Determine the [x, y] coordinate at the center of the cell enclosing the given text.  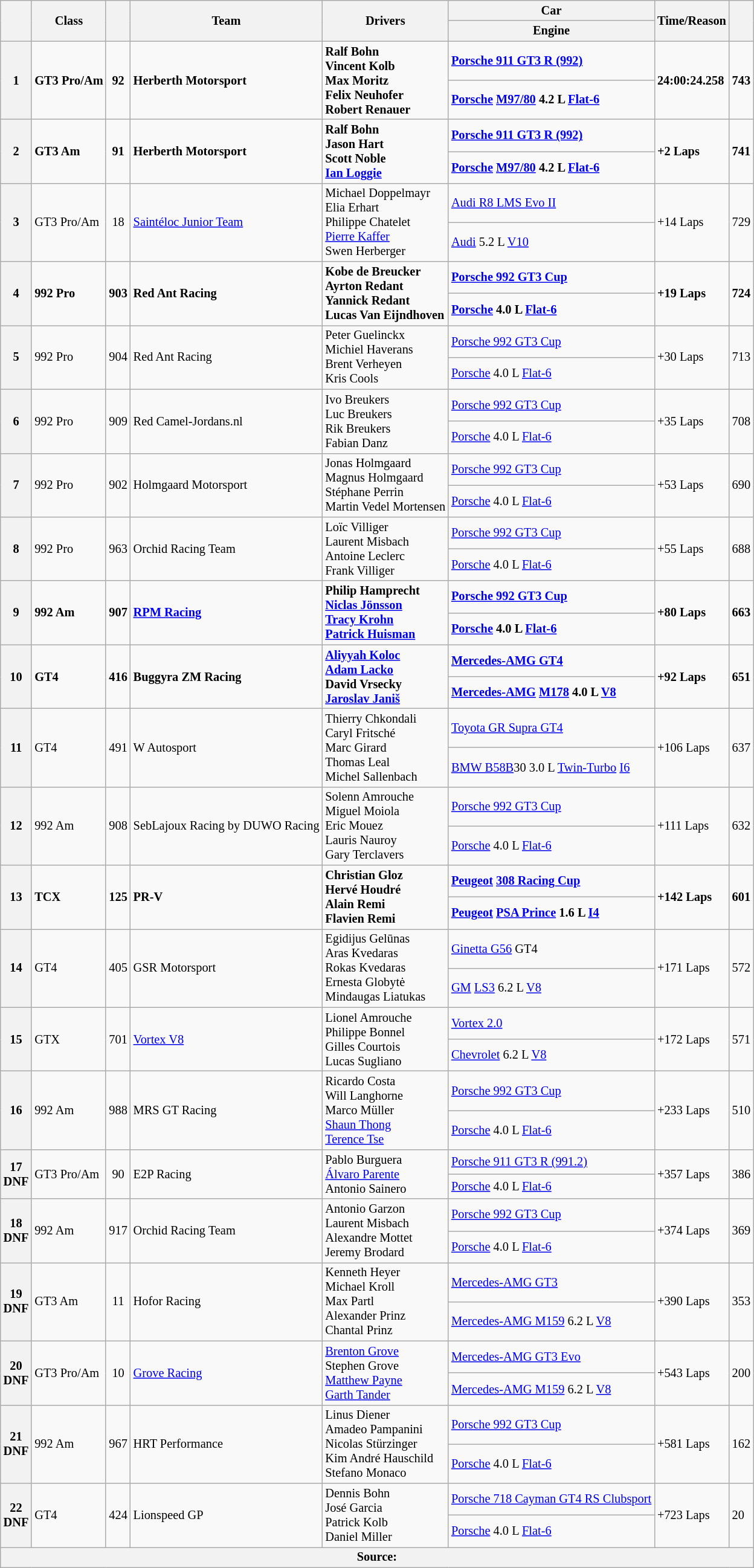
Time/Reason [692, 21]
13 [16, 897]
12 [16, 826]
917 [118, 1231]
Egidijus Gelūnas Aras Kvedaras Rokas Kvedaras Ernesta Globytė Mindaugas Liatukas [385, 968]
+92 Laps [692, 677]
724 [741, 294]
RPM Racing [227, 613]
14 [16, 968]
903 [118, 294]
Mercedes-AMG GT4 [551, 661]
18DNF [16, 1231]
729 [741, 222]
713 [741, 357]
+53 Laps [692, 485]
+2 Laps [692, 151]
908 [118, 826]
386 [741, 1174]
22DNF [16, 1515]
Vortex V8 [227, 1039]
Engine [551, 31]
Toyota GR Supra GT4 [551, 728]
BMW B58B30 3.0 L Twin-Turbo I6 [551, 767]
7 [16, 485]
+142 Laps [692, 897]
Grove Racing [227, 1373]
Pablo Burguera Álvaro Parente Antonio Sainero [385, 1174]
Lionspeed GP [227, 1515]
Michael Doppelmayr Elia Erhart Philippe Chatelet Pierre Kaffer Swen Herberger [385, 222]
741 [741, 151]
Peugeot PSA Prince 1.6 L I4 [551, 912]
+543 Laps [692, 1373]
20DNF [16, 1373]
16 [16, 1110]
1 [16, 80]
Drivers [385, 21]
2 [16, 151]
Peter Guelinckx Michiel Haverans Brent Verheyen Kris Cools [385, 357]
20 [741, 1515]
PR-V [227, 897]
909 [118, 421]
Chevrolet 6.2 L V8 [551, 1055]
+106 Laps [692, 747]
+390 Laps [692, 1302]
Car [551, 10]
GSR Motorsport [227, 968]
405 [118, 968]
200 [741, 1373]
Saintéloc Junior Team [227, 222]
Kenneth Heyer Michael Kroll Max Partl Alexander Prinz Chantal Prinz [385, 1302]
+111 Laps [692, 826]
353 [741, 1302]
Red Camel-Jordans.nl [227, 421]
572 [741, 968]
Mercedes-AMG GT3 Evo [551, 1357]
21DNF [16, 1444]
Solenn Amrouche Miguel Moiola Eric Mouez Lauris Nauroy Gary Terclavers [385, 826]
W Autosport [227, 747]
416 [118, 677]
9 [16, 613]
Audi R8 LMS Evo II [551, 203]
+30 Laps [692, 357]
Class [69, 21]
Team [227, 21]
904 [118, 357]
Philip Hamprecht Niclas Jönsson Tracy Krohn Patrick Huisman [385, 613]
+233 Laps [692, 1110]
125 [118, 897]
15 [16, 1039]
Porsche 718 Cayman GT4 RS Clubsport [551, 1499]
Holmgaard Motorsport [227, 485]
963 [118, 549]
601 [741, 897]
+80 Laps [692, 613]
Ricardo Costa Will Langhorne Marco Müller Shaun Thong Terence Tse [385, 1110]
Aliyyah Koloc Adam Lacko David Vrsecky Jaroslav Janiš [385, 677]
Lionel Amrouche Philippe Bonnel Gilles Courtois Lucas Sugliano [385, 1039]
Ralf Bohn Vincent Kolb Max Moritz Felix Neuhofer Robert Renauer [385, 80]
GM LS3 6.2 L V8 [551, 987]
902 [118, 485]
571 [741, 1039]
18 [118, 222]
MRS GT Racing [227, 1110]
24:00:24.258 [692, 80]
663 [741, 613]
Ginetta G56 GT4 [551, 949]
708 [741, 421]
Source: [377, 1557]
TCX [69, 897]
688 [741, 549]
Christian Gloz Hervé Houdré Alain Remi Flavien Remi [385, 897]
491 [118, 747]
637 [741, 747]
690 [741, 485]
Thierry Chkondali Caryl Fritsché Marc Girard Thomas Leal Michel Sallenbach [385, 747]
Brenton Grove Stephen Grove Matthew Payne Garth Tander [385, 1373]
GTX [69, 1039]
4 [16, 294]
+723 Laps [692, 1515]
Audi 5.2 L V10 [551, 242]
HRT Performance [227, 1444]
3 [16, 222]
Loïc Villiger Laurent Misbach Antoine Leclerc Frank Villiger [385, 549]
+55 Laps [692, 549]
+172 Laps [692, 1039]
17DNF [16, 1174]
510 [741, 1110]
Linus Diener Amadeo Pampanini Nicolas Stürzinger Kim André Hauschild Stefano Monaco [385, 1444]
+374 Laps [692, 1231]
651 [741, 677]
19DNF [16, 1302]
91 [118, 151]
Ivo Breukers Luc Breukers Rik Breukers Fabian Danz [385, 421]
Ralf Bohn Jason Hart Scott Noble Ian Loggie [385, 151]
+14 Laps [692, 222]
Mercedes-AMG M178 4.0 L V8 [551, 692]
Buggyra ZM Racing [227, 677]
+581 Laps [692, 1444]
6 [16, 421]
Hofor Racing [227, 1302]
701 [118, 1039]
92 [118, 80]
Dennis Bohn José Garcia Patrick Kolb Daniel Miller [385, 1515]
743 [741, 80]
Kobe de Breucker Ayrton Redant Yannick Redant Lucas Van Eijndhoven [385, 294]
+19 Laps [692, 294]
+357 Laps [692, 1174]
+35 Laps [692, 421]
907 [118, 613]
8 [16, 549]
Jonas Holmgaard Magnus Holmgaard Stéphane Perrin Martin Vedel Mortensen [385, 485]
632 [741, 826]
162 [741, 1444]
90 [118, 1174]
Antonio Garzon Laurent Misbach Alexandre Mottet Jeremy Brodard [385, 1231]
Vortex 2.0 [551, 1024]
+171 Laps [692, 968]
967 [118, 1444]
Peugeot 308 Racing Cup [551, 881]
369 [741, 1231]
424 [118, 1515]
Mercedes-AMG GT3 [551, 1282]
E2P Racing [227, 1174]
988 [118, 1110]
5 [16, 357]
Porsche 911 GT3 R (991.2) [551, 1161]
SebLajoux Racing by DUWO Racing [227, 826]
